Find where the given text appears and provide that cell's center as [X, Y] coordinate. 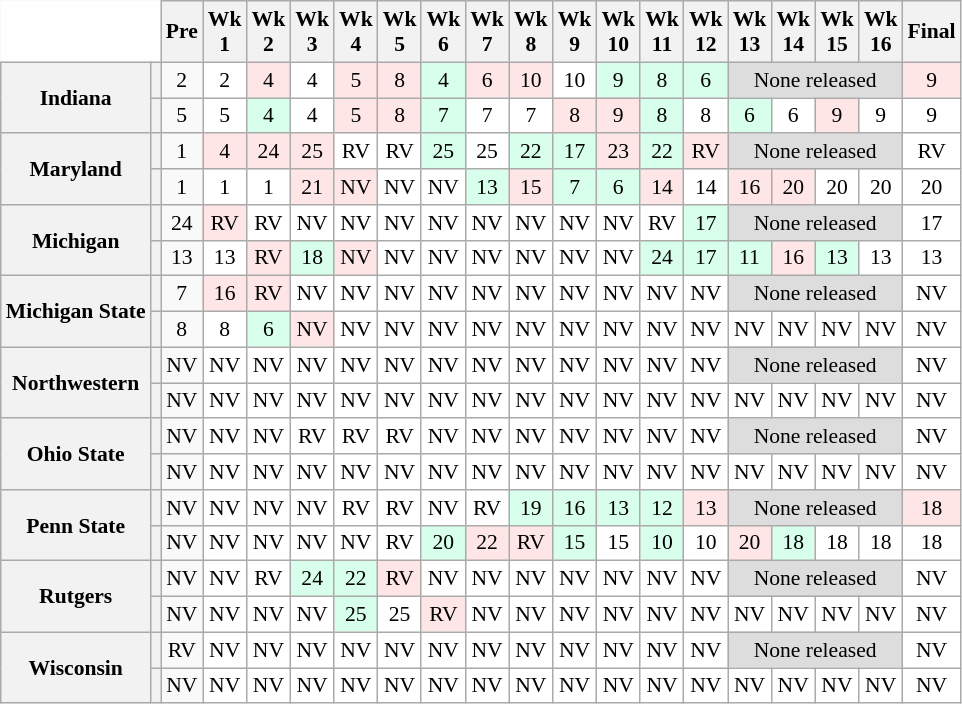
Wk10 [618, 32]
Wk5 [400, 32]
11 [750, 258]
12 [662, 508]
Wk7 [487, 32]
Final [932, 32]
19 [531, 508]
Michigan [76, 240]
Wk4 [356, 32]
Wk14 [793, 32]
Wk 1 [225, 32]
Wk16 [881, 32]
Penn State [76, 526]
Wk9 [575, 32]
23 [618, 152]
Wk6 [443, 32]
Wk11 [662, 32]
21 [312, 187]
Wk15 [837, 32]
Rutgers [76, 596]
Northwestern [76, 382]
Indiana [76, 98]
Wisconsin [76, 668]
Wk3 [312, 32]
Wk2 [269, 32]
Wk13 [750, 32]
Wk12 [706, 32]
Ohio State [76, 454]
Maryland [76, 170]
Wk8 [531, 32]
Pre [182, 32]
Michigan State [76, 312]
